Locate the cell with the specified text and output its (x, y) center coordinate. 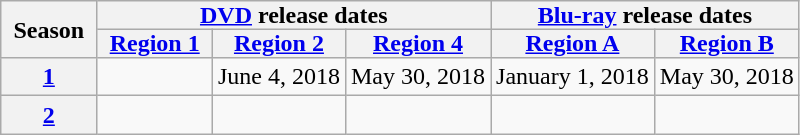
2 (49, 115)
June 4, 2018 (278, 77)
Region B (726, 43)
1 (49, 77)
January 1, 2018 (573, 77)
Season (49, 30)
Region 4 (418, 43)
Blu-ray release dates (646, 15)
Region A (573, 43)
DVD release dates (294, 15)
Region 1 (155, 43)
Region 2 (278, 43)
